From the cell containing the given text, extract its center point as [X, Y] coordinate. 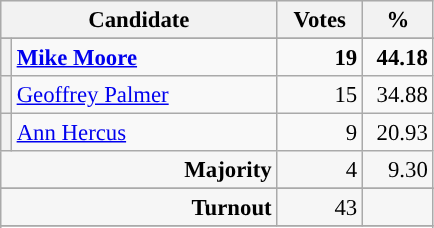
34.88 [398, 95]
Geoffrey Palmer [144, 95]
9 [320, 133]
Mike Moore [144, 58]
43 [320, 208]
9.30 [398, 170]
Ann Hercus [144, 133]
19 [320, 58]
% [398, 20]
Majority [139, 170]
Candidate [139, 20]
Turnout [139, 208]
20.93 [398, 133]
44.18 [398, 58]
4 [320, 170]
Votes [320, 20]
15 [320, 95]
